Extract the [x, y] coordinate from the center of the cell holding the provided text.  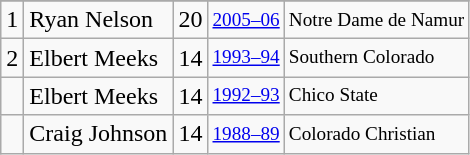
1 [12, 20]
2 [12, 58]
Notre Dame de Namur [376, 20]
1992–93 [246, 96]
2005–06 [246, 20]
Craig Johnson [98, 134]
1993–94 [246, 58]
Southern Colorado [376, 58]
Colorado Christian [376, 134]
Ryan Nelson [98, 20]
Chico State [376, 96]
20 [190, 20]
1988–89 [246, 134]
